Identify which cell holds the provided text, then report its [x, y] central coordinate. 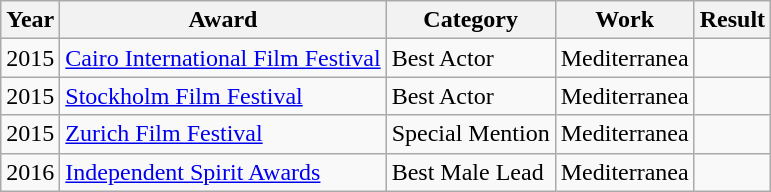
Special Mention [470, 134]
Result [732, 20]
Work [624, 20]
Award [223, 20]
Category [470, 20]
Best Male Lead [470, 172]
2016 [30, 172]
Cairo International Film Festival [223, 58]
Zurich Film Festival [223, 134]
Independent Spirit Awards [223, 172]
Stockholm Film Festival [223, 96]
Year [30, 20]
